From the cell containing the given text, extract its center point as (X, Y) coordinate. 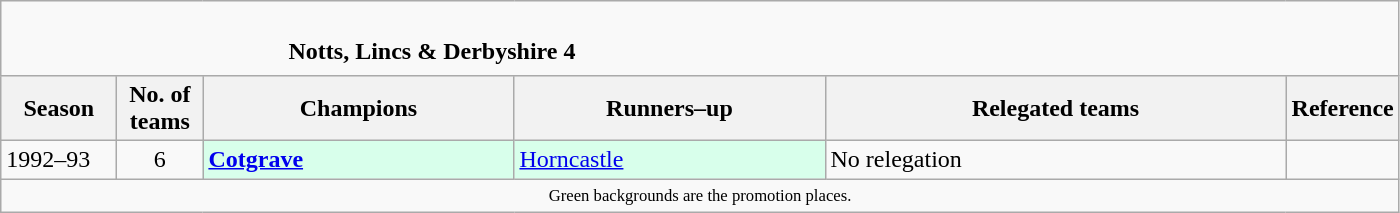
Champions (358, 108)
Season (59, 108)
Relegated teams (1056, 108)
6 (160, 159)
Runners–up (670, 108)
Green backgrounds are the promotion places. (700, 194)
No. of teams (160, 108)
1992–93 (59, 159)
No relegation (1056, 159)
Horncastle (670, 159)
Cotgrave (358, 159)
Reference (1342, 108)
